Locate the cell with the specified text and output its (X, Y) center coordinate. 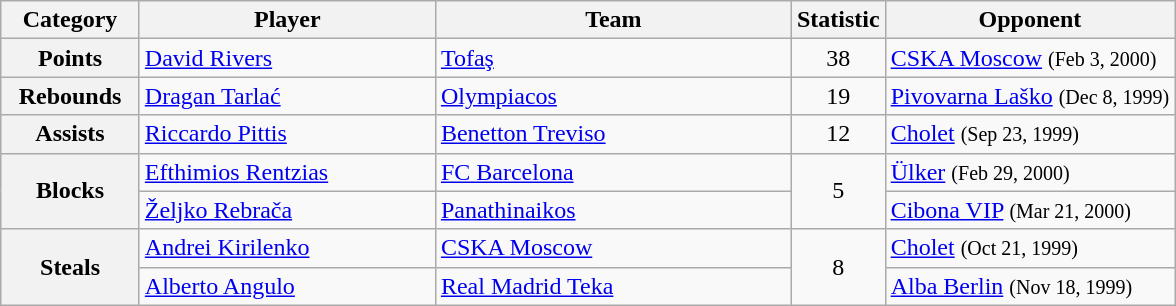
Assists (70, 134)
Cibona VIP (Mar 21, 2000) (1030, 210)
FC Barcelona (613, 172)
Player (287, 20)
Riccardo Pittis (287, 134)
Blocks (70, 191)
CSKA Moscow (Feb 3, 2000) (1030, 58)
Cholet (Sep 23, 1999) (1030, 134)
Pivovarna Laško (Dec 8, 1999) (1030, 96)
Cholet (Oct 21, 1999) (1030, 248)
David Rivers (287, 58)
Rebounds (70, 96)
Real Madrid Teka (613, 286)
Željko Rebrača (287, 210)
Category (70, 20)
Steals (70, 267)
CSKA Moscow (613, 248)
Tofaş (613, 58)
Panathinaikos (613, 210)
5 (838, 191)
Ülker (Feb 29, 2000) (1030, 172)
Benetton Treviso (613, 134)
Efthimios Rentzias (287, 172)
Points (70, 58)
19 (838, 96)
8 (838, 267)
38 (838, 58)
Andrei Kirilenko (287, 248)
Olympiacos (613, 96)
Alba Berlin (Nov 18, 1999) (1030, 286)
12 (838, 134)
Dragan Tarlać (287, 96)
Opponent (1030, 20)
Alberto Angulo (287, 286)
Team (613, 20)
Statistic (838, 20)
